Return the (X, Y) coordinate for the center point of the cell that contains the specified text.  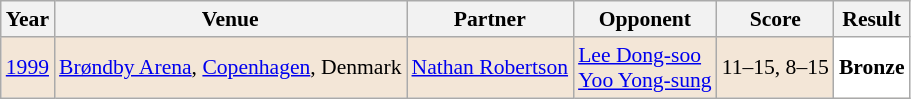
Partner (490, 19)
Score (776, 19)
Brøndby Arena, Copenhagen, Denmark (230, 68)
Lee Dong-soo Yoo Yong-sung (645, 68)
Result (872, 19)
11–15, 8–15 (776, 68)
Opponent (645, 19)
Nathan Robertson (490, 68)
Year (28, 19)
Venue (230, 19)
Bronze (872, 68)
1999 (28, 68)
